Return [X, Y] of the center of cell containing provided text 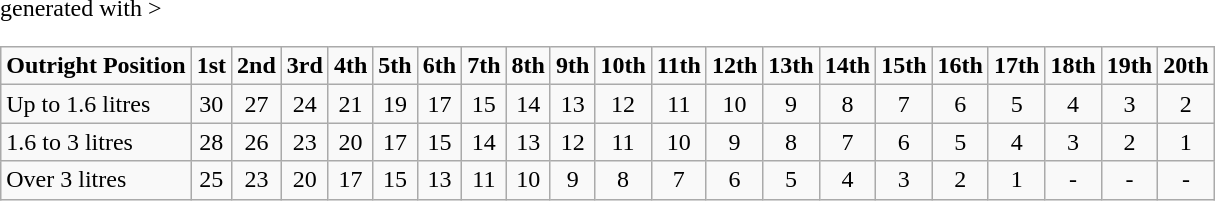
25 [211, 180]
6th [439, 66]
3rd [304, 66]
4th [350, 66]
13th [791, 66]
5th [395, 66]
7th [484, 66]
20th [1186, 66]
8th [528, 66]
16th [960, 66]
24 [304, 104]
1st [211, 66]
14th [847, 66]
Outright Position [96, 66]
28 [211, 142]
11th [678, 66]
12th [734, 66]
2nd [257, 66]
19 [395, 104]
15th [904, 66]
30 [211, 104]
27 [257, 104]
18th [1073, 66]
Up to 1.6 litres [96, 104]
19th [1129, 66]
1.6 to 3 litres [96, 142]
21 [350, 104]
9th [572, 66]
Over 3 litres [96, 180]
10th [623, 66]
17th [1016, 66]
26 [257, 142]
